Pinpoint the cell where the given text exists, returning its [X, Y] midpoint coordinate. 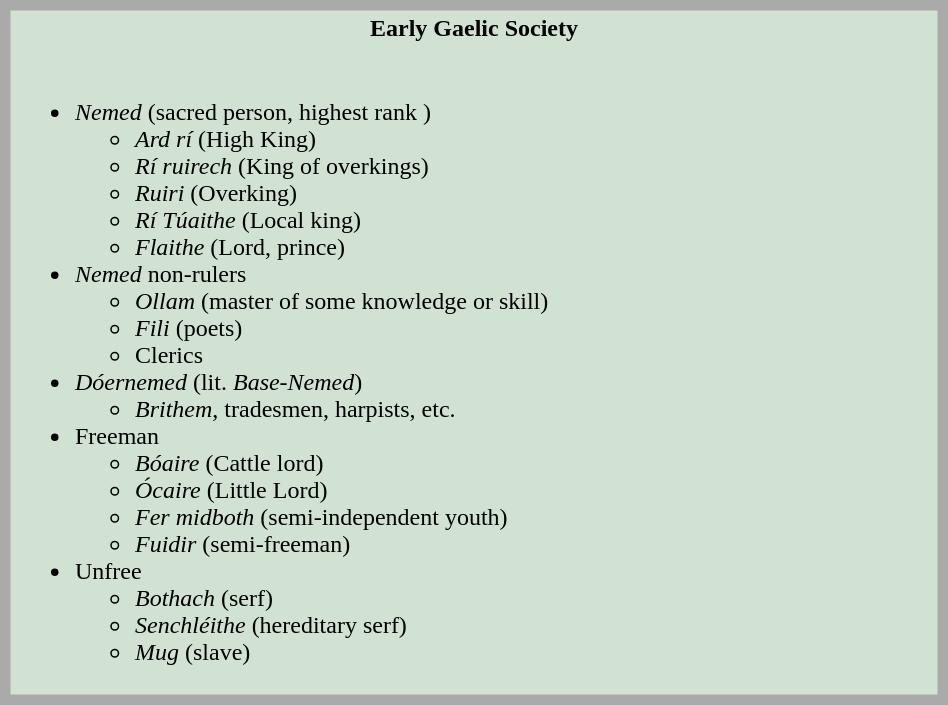
Early Gaelic Society [474, 29]
